Identify which cell holds the provided text, then report its [x, y] central coordinate. 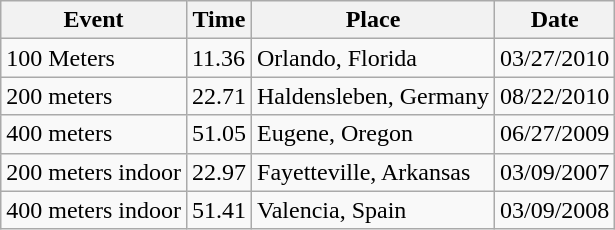
22.71 [218, 96]
Time [218, 20]
400 meters [94, 134]
08/22/2010 [554, 96]
Haldensleben, Germany [374, 96]
100 Meters [94, 58]
Fayetteville, Arkansas [374, 172]
03/09/2007 [554, 172]
22.97 [218, 172]
Date [554, 20]
51.41 [218, 210]
Eugene, Oregon [374, 134]
200 meters indoor [94, 172]
06/27/2009 [554, 134]
03/27/2010 [554, 58]
11.36 [218, 58]
Orlando, Florida [374, 58]
51.05 [218, 134]
200 meters [94, 96]
400 meters indoor [94, 210]
Place [374, 20]
Valencia, Spain [374, 210]
Event [94, 20]
03/09/2008 [554, 210]
